Return the (x, y) coordinate for the center point of the cell that contains the specified text.  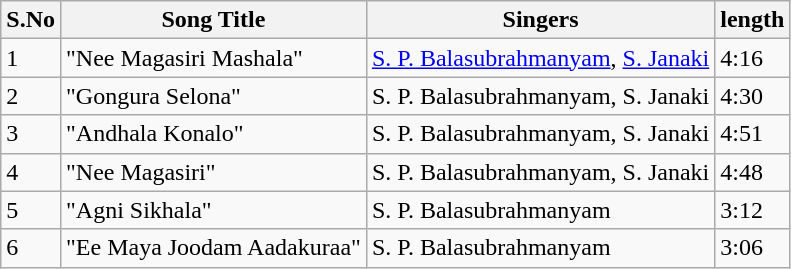
4:48 (752, 172)
3:06 (752, 248)
3 (31, 134)
"Nee Magasiri Mashala" (213, 58)
"Agni Sikhala" (213, 210)
length (752, 20)
4:30 (752, 96)
S.No (31, 20)
5 (31, 210)
Singers (540, 20)
"Ee Maya Joodam Aadakuraa" (213, 248)
"Andhala Konalo" (213, 134)
1 (31, 58)
Song Title (213, 20)
"Gongura Selona" (213, 96)
4:16 (752, 58)
4 (31, 172)
2 (31, 96)
6 (31, 248)
"Nee Magasiri" (213, 172)
3:12 (752, 210)
4:51 (752, 134)
